Extract the [x, y] coordinate from the center of the cell holding the provided text.  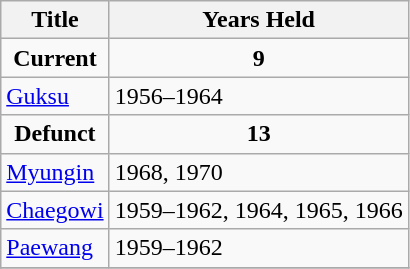
1956–1964 [258, 96]
Title [55, 20]
1968, 1970 [258, 172]
Current [55, 58]
9 [258, 58]
Years Held [258, 20]
Chaegowi [55, 210]
1959–1962, 1964, 1965, 1966 [258, 210]
Defunct [55, 134]
Paewang [55, 248]
13 [258, 134]
Guksu [55, 96]
Myungin [55, 172]
1959–1962 [258, 248]
